Determine the (X, Y) coordinate at the center of the cell enclosing the given text.  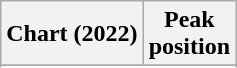
Peakposition (189, 34)
Chart (2022) (72, 34)
